Pinpoint the cell where the given text exists, returning its (X, Y) midpoint coordinate. 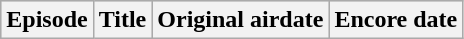
Original airdate (240, 20)
Title (122, 20)
Encore date (396, 20)
Episode (47, 20)
